Capture the cell that displays the provided text and extract its [X, Y] central coordinate. 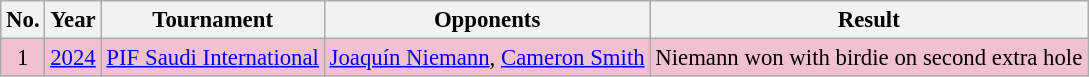
2024 [73, 58]
No. [23, 20]
1 [23, 58]
Joaquín Niemann, Cameron Smith [487, 58]
Result [869, 20]
Opponents [487, 20]
Year [73, 20]
PIF Saudi International [212, 58]
Niemann won with birdie on second extra hole [869, 58]
Tournament [212, 20]
